From the cell containing the given text, extract its center point as (X, Y) coordinate. 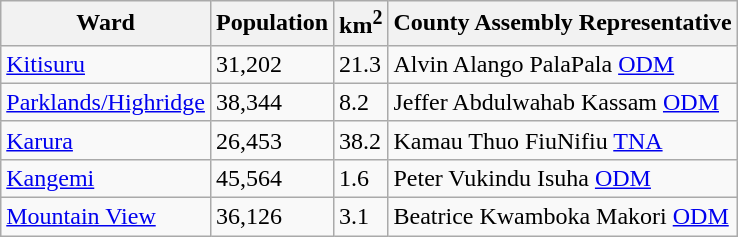
Alvin Alango PalaPala ODM (562, 64)
Parklands/Highridge (106, 102)
3.1 (361, 217)
45,564 (272, 178)
Kangemi (106, 178)
8.2 (361, 102)
38,344 (272, 102)
36,126 (272, 217)
Kitisuru (106, 64)
County Assembly Representative (562, 24)
1.6 (361, 178)
31,202 (272, 64)
Kamau Thuo FiuNifiu TNA (562, 140)
21.3 (361, 64)
Ward (106, 24)
38.2 (361, 140)
Mountain View (106, 217)
26,453 (272, 140)
Peter Vukindu Isuha ODM (562, 178)
Beatrice Kwamboka Makori ODM (562, 217)
Karura (106, 140)
Jeffer Abdulwahab Kassam ODM (562, 102)
Population (272, 24)
km2 (361, 24)
